Detect which cell encompasses the target text, then output its (X, Y) center coordinate. 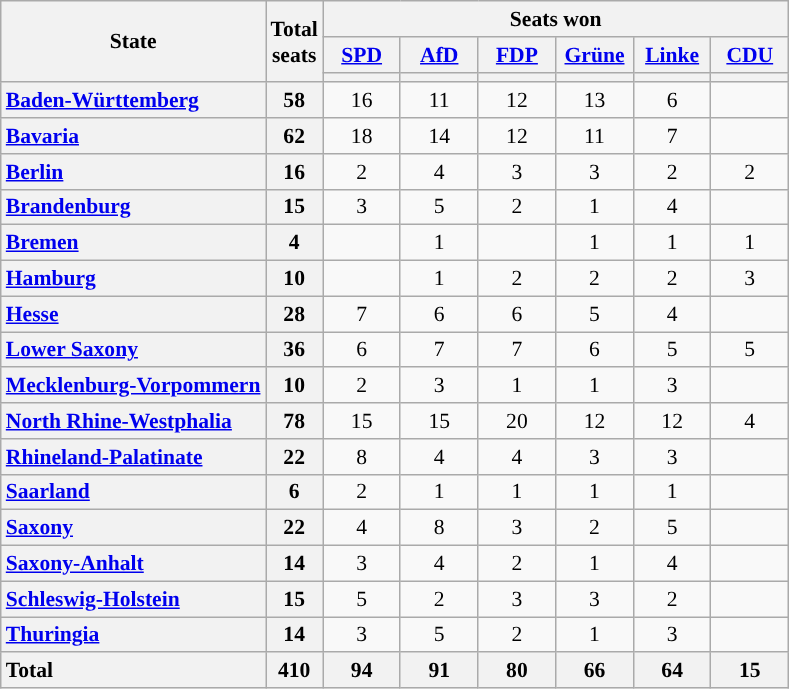
Grüne (595, 55)
Linke (672, 55)
Seats won (556, 19)
62 (294, 136)
State (134, 42)
SPD (362, 55)
80 (517, 671)
91 (439, 671)
Baden-Württemberg (134, 101)
410 (294, 671)
Thuringia (134, 635)
94 (362, 671)
FDP (517, 55)
Saxony-Anhalt (134, 564)
Bavaria (134, 136)
64 (672, 671)
North Rhine-Westphalia (134, 421)
Saxony (134, 528)
20 (517, 421)
18 (362, 136)
Mecklenburg-Vorpommern (134, 386)
36 (294, 350)
Total (134, 671)
Lower Saxony (134, 350)
AfD (439, 55)
Rhineland-Palatinate (134, 457)
Bremen (134, 243)
28 (294, 314)
58 (294, 101)
Brandenburg (134, 207)
13 (595, 101)
Berlin (134, 172)
Hamburg (134, 279)
Totalseats (294, 42)
66 (595, 671)
CDU (750, 55)
Saarland (134, 492)
Hesse (134, 314)
Schleswig-Holstein (134, 599)
78 (294, 421)
